For the text-containing cell, return its midpoint in [x, y] coordinate format. 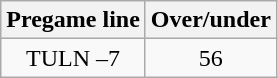
Pregame line [74, 20]
TULN –7 [74, 58]
Over/under [210, 20]
56 [210, 58]
